Determine the (x, y) coordinate at the center of the cell enclosing the given text.  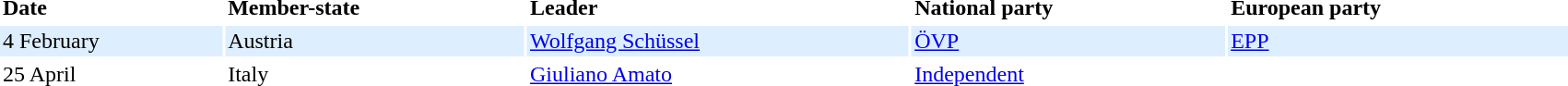
Wolfgang Schüssel (718, 41)
4 February (111, 41)
ÖVP (1068, 41)
Austria (374, 41)
EPP (1397, 41)
